Locate the cell with the specified text and output its [x, y] center coordinate. 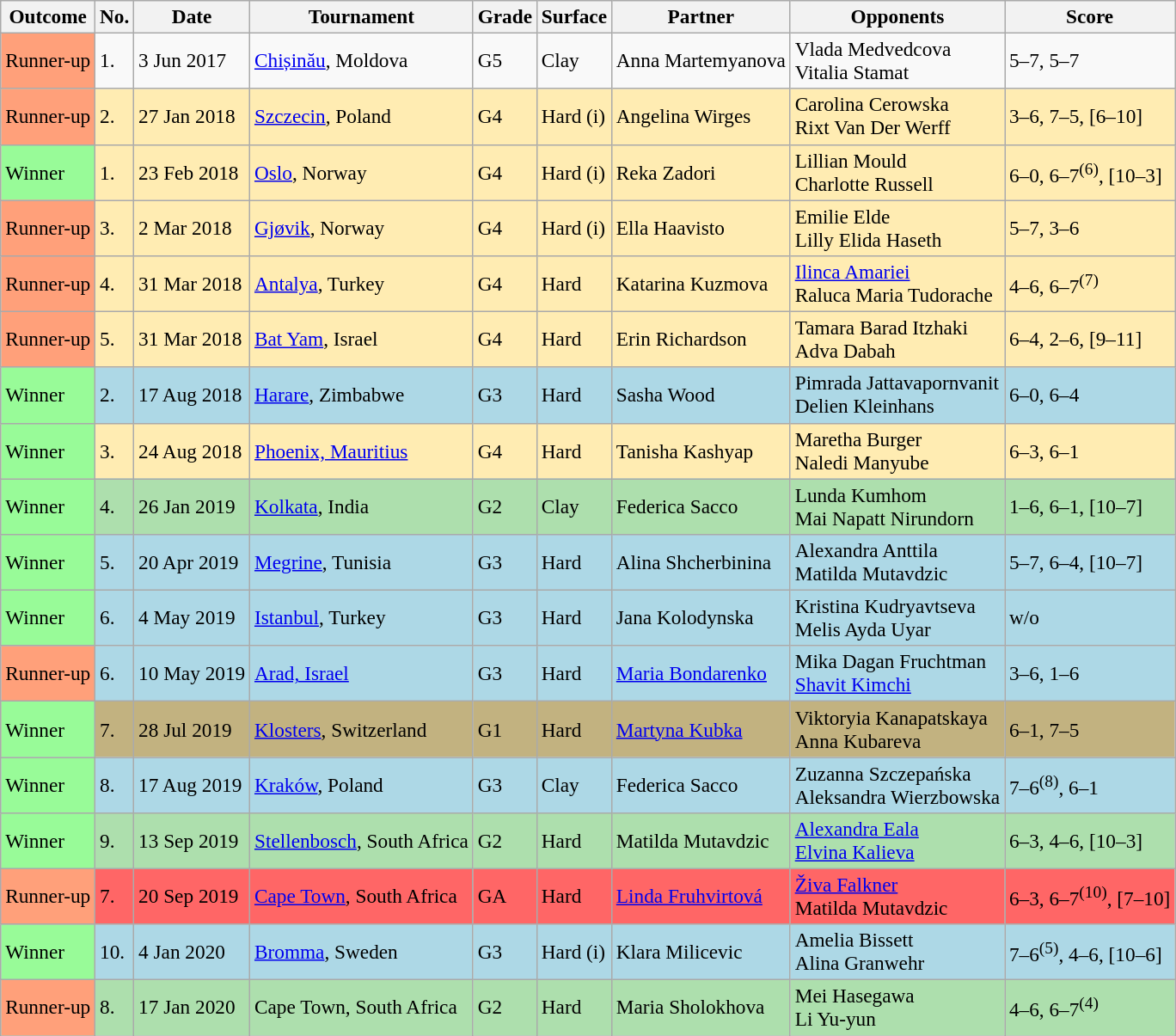
7–6(5), 4–6, [10–6] [1089, 953]
Lillian Mould Charlotte Russell [897, 172]
7–6(8), 6–1 [1089, 784]
13 Sep 2019 [193, 841]
Szczecin, Poland [362, 117]
Kolkata, India [362, 506]
10. [115, 953]
Sasha Wood [701, 395]
Arad, Israel [362, 674]
6–1, 7–5 [1089, 729]
1–6, 6–1, [10–7] [1089, 506]
Opponents [897, 16]
3–6, 1–6 [1089, 674]
Ilinca Amariei Raluca Maria Tudorache [897, 284]
w/o [1089, 617]
6–0, 6–7(6), [10–3] [1089, 172]
Klara Milicevic [701, 953]
3–6, 7–5, [6–10] [1089, 117]
Partner [701, 16]
9. [115, 841]
Maretha Burger Naledi Manyube [897, 451]
4–6, 6–7(4) [1089, 1008]
G1 [505, 729]
Alina Shcherbinina [701, 562]
10 May 2019 [193, 674]
Carolina Cerowska Rixt Van Der Werff [897, 117]
20 Sep 2019 [193, 896]
Kristina Kudryavtseva Melis Ayda Uyar [897, 617]
Bat Yam, Israel [362, 339]
2 Mar 2018 [193, 227]
Katarina Kuzmova [701, 284]
Reka Zadori [701, 172]
No. [115, 16]
Gjøvik, Norway [362, 227]
4 Jan 2020 [193, 953]
Stellenbosch, South Africa [362, 841]
Amelia Bissett Alina Granwehr [897, 953]
Alexandra Anttila Matilda Mutavdzic [897, 562]
6–0, 6–4 [1089, 395]
Mika Dagan Fruchtman Shavit Kimchi [897, 674]
17 Aug 2018 [193, 395]
6–3, 6–1 [1089, 451]
Angelina Wirges [701, 117]
Klosters, Switzerland [362, 729]
Maria Sholokhova [701, 1008]
6–3, 6–7(10), [7–10] [1089, 896]
Kraków, Poland [362, 784]
G5 [505, 60]
Vlada Medvedcova Vitalia Stamat [897, 60]
Zuzanna Szczepańska Aleksandra Wierzbowska [897, 784]
Outcome [48, 16]
23 Feb 2018 [193, 172]
Chișinău, Moldova [362, 60]
Tamara Barad Itzhaki Adva Dabah [897, 339]
Emilie Elde Lilly Elida Haseth [897, 227]
5–7, 6–4, [10–7] [1089, 562]
5–7, 5–7 [1089, 60]
4 May 2019 [193, 617]
24 Aug 2018 [193, 451]
Martyna Kubka [701, 729]
Megrine, Tunisia [362, 562]
27 Jan 2018 [193, 117]
4–6, 6–7(7) [1089, 284]
28 Jul 2019 [193, 729]
Phoenix, Mauritius [362, 451]
Matilda Mutavdzic [701, 841]
17 Aug 2019 [193, 784]
Ella Haavisto [701, 227]
Mei Hasegawa Li Yu-yun [897, 1008]
GA [505, 896]
Bromma, Sweden [362, 953]
Alexandra Eala Elvina Kalieva [897, 841]
Grade [505, 16]
6–3, 4–6, [10–3] [1089, 841]
26 Jan 2019 [193, 506]
Istanbul, Turkey [362, 617]
Anna Martemyanova [701, 60]
Antalya, Turkey [362, 284]
5–7, 3–6 [1089, 227]
Oslo, Norway [362, 172]
3 Jun 2017 [193, 60]
Tanisha Kashyap [701, 451]
Živa Falkner Matilda Mutavdzic [897, 896]
Erin Richardson [701, 339]
17 Jan 2020 [193, 1008]
Linda Fruhvirtová [701, 896]
20 Apr 2019 [193, 562]
Pimrada Jattavapornvanit Delien Kleinhans [897, 395]
Harare, Zimbabwe [362, 395]
Surface [574, 16]
Viktoryia Kanapatskaya Anna Kubareva [897, 729]
6–4, 2–6, [9–11] [1089, 339]
Score [1089, 16]
Tournament [362, 16]
Jana Kolodynska [701, 617]
Date [193, 16]
Lunda Kumhom Mai Napatt Nirundorn [897, 506]
Maria Bondarenko [701, 674]
